Return the (x, y) coordinate for the center point of the cell that contains the specified text.  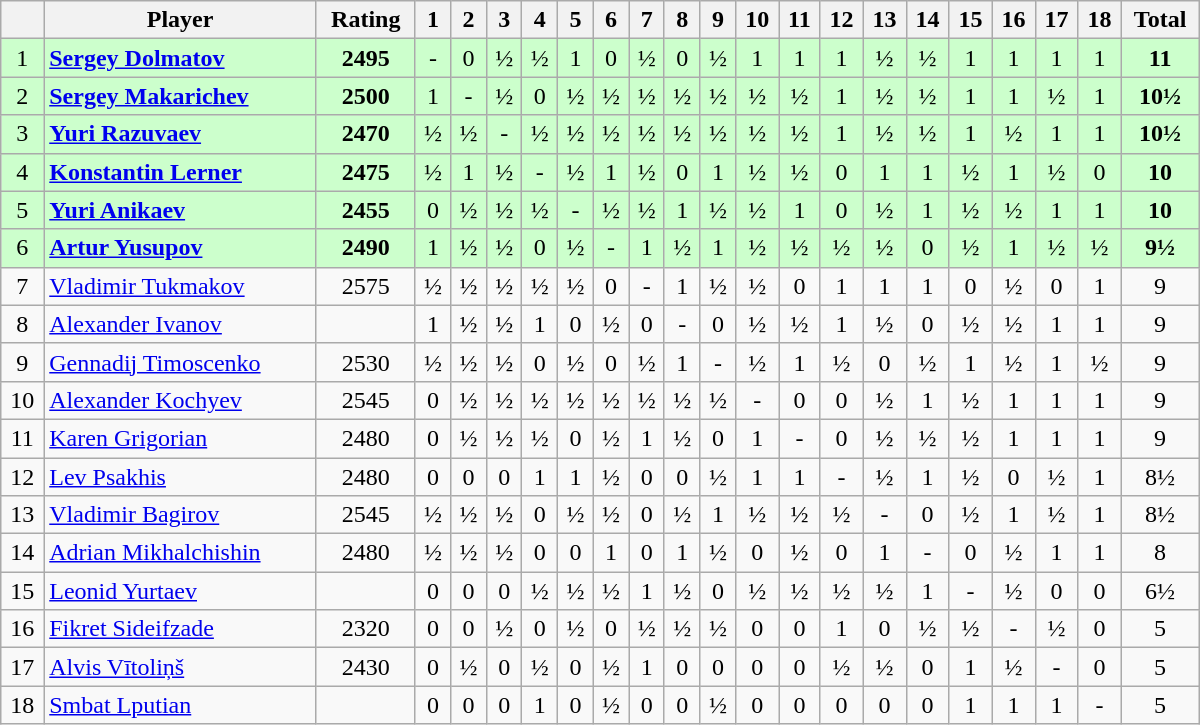
2490 (366, 248)
Konstantin Lerner (180, 172)
2500 (366, 96)
Adrian Mikhalchishin (180, 553)
Rating (366, 20)
Player (180, 20)
Sergey Makarichev (180, 96)
Vladimir Tukmakov (180, 286)
Alexander Ivanov (180, 324)
2575 (366, 286)
2470 (366, 134)
9½ (1160, 248)
2530 (366, 362)
Leonid Yurtaev (180, 591)
Yuri Anikaev (180, 210)
Total (1160, 20)
Lev Psakhis (180, 477)
6½ (1160, 591)
2455 (366, 210)
2320 (366, 629)
Artur Yusupov (180, 248)
Sergey Dolmatov (180, 58)
Karen Grigorian (180, 438)
Gennadij Timoscenko (180, 362)
Alvis Vītoliņš (180, 667)
2430 (366, 667)
2495 (366, 58)
Vladimir Bagirov (180, 515)
Alexander Kochyev (180, 400)
Smbat Lputian (180, 705)
Yuri Razuvaev (180, 134)
Fikret Sideifzade (180, 629)
2475 (366, 172)
